Extract the [x, y] coordinate from the center of the cell holding the provided text.  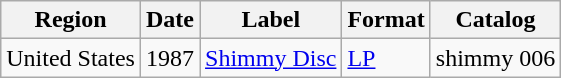
shimmy 006 [495, 58]
Catalog [495, 20]
LP [386, 58]
United States [71, 58]
Region [71, 20]
Format [386, 20]
Date [170, 20]
Label [271, 20]
1987 [170, 58]
Shimmy Disc [271, 58]
